Return the (x, y) coordinate for the center point of the cell that contains the specified text.  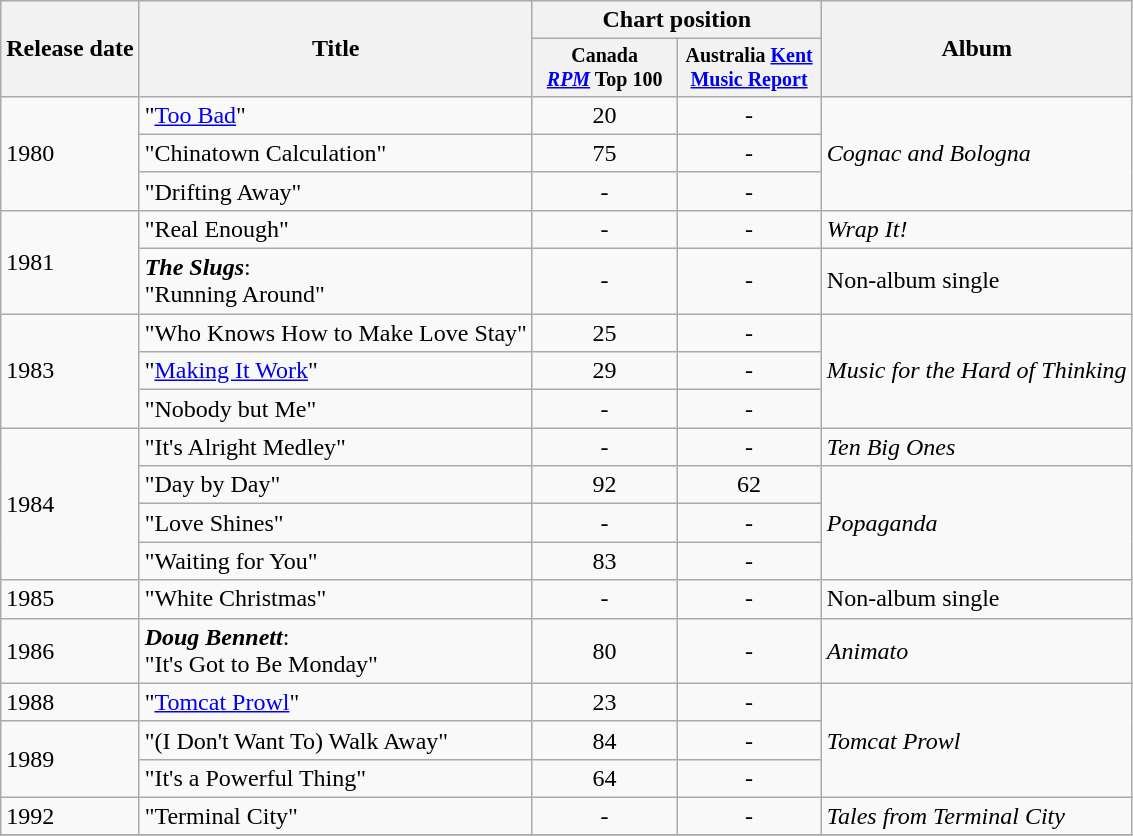
Popaganda (976, 523)
"Terminal City" (336, 816)
CanadaRPM Top 100 (604, 68)
1980 (70, 153)
Tomcat Prowl (976, 740)
Tales from Terminal City (976, 816)
1981 (70, 262)
23 (604, 702)
Australia Kent Music Report (749, 68)
29 (604, 371)
"Day by Day" (336, 485)
"Waiting for You" (336, 561)
"It's Alright Medley" (336, 447)
"Real Enough" (336, 229)
1986 (70, 650)
64 (604, 778)
1984 (70, 504)
20 (604, 115)
"Making It Work" (336, 371)
1985 (70, 599)
"Love Shines" (336, 523)
1992 (70, 816)
1988 (70, 702)
Animato (976, 650)
Cognac and Bologna (976, 153)
80 (604, 650)
Wrap It! (976, 229)
"Tomcat Prowl" (336, 702)
"Drifting Away" (336, 191)
83 (604, 561)
25 (604, 333)
Ten Big Ones (976, 447)
Release date (70, 49)
92 (604, 485)
62 (749, 485)
Title (336, 49)
75 (604, 153)
84 (604, 740)
1989 (70, 759)
"It's a Powerful Thing" (336, 778)
"Nobody but Me" (336, 409)
Doug Bennett: "It's Got to Be Monday" (336, 650)
"White Christmas" (336, 599)
Music for the Hard of Thinking (976, 371)
1983 (70, 371)
"Chinatown Calculation" (336, 153)
"Who Knows How to Make Love Stay" (336, 333)
The Slugs: "Running Around" (336, 282)
Chart position (676, 20)
"Too Bad" (336, 115)
Album (976, 49)
"(I Don't Want To) Walk Away" (336, 740)
